Provide the [X, Y] coordinate of the cell's center where the given text is located.  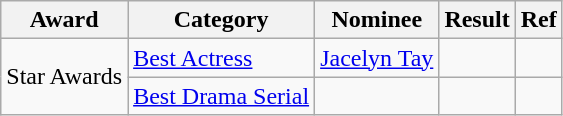
Nominee [377, 20]
Jacelyn Tay [377, 58]
Award [64, 20]
Category [222, 20]
Result [477, 20]
Best Drama Serial [222, 96]
Ref [538, 20]
Best Actress [222, 58]
Star Awards [64, 77]
